Find where the given text appears and provide that cell's center as (x, y) coordinate. 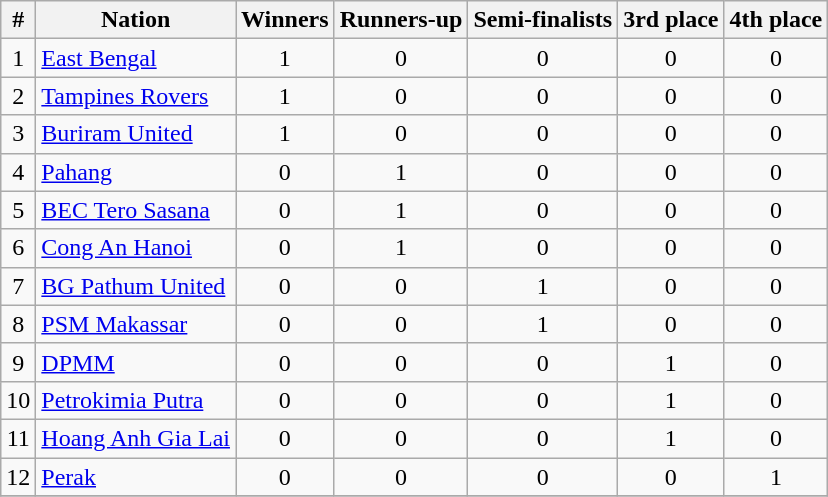
BG Pathum United (136, 286)
11 (18, 438)
3 (18, 134)
Runners-up (401, 20)
Pahang (136, 172)
Tampines Rovers (136, 96)
4th place (776, 20)
Nation (136, 20)
East Bengal (136, 58)
2 (18, 96)
DPMM (136, 362)
5 (18, 210)
3rd place (671, 20)
Buriram United (136, 134)
8 (18, 324)
BEC Tero Sasana (136, 210)
Hoang Anh Gia Lai (136, 438)
# (18, 20)
Perak (136, 477)
9 (18, 362)
7 (18, 286)
Cong An Hanoi (136, 248)
4 (18, 172)
Semi-finalists (543, 20)
Petrokimia Putra (136, 400)
10 (18, 400)
12 (18, 477)
Winners (286, 20)
6 (18, 248)
PSM Makassar (136, 324)
